Scan for the cell matching the given text and deliver its (X, Y) coordinate at center. 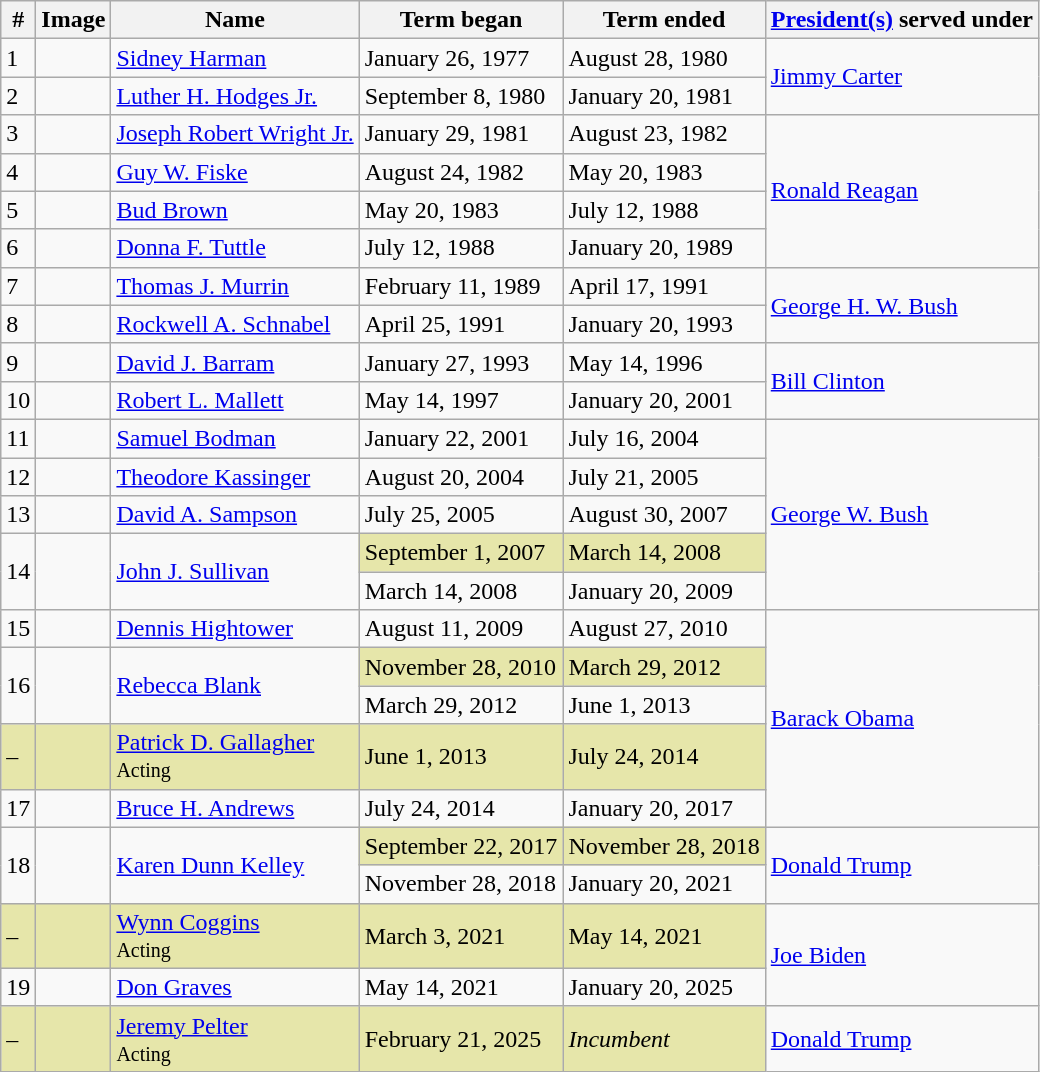
17 (18, 808)
Term ended (664, 20)
Luther H. Hodges Jr. (235, 96)
2 (18, 96)
January 22, 2001 (461, 438)
Term began (461, 20)
7 (18, 286)
John J. Sullivan (235, 572)
Karen Dunn Kelley (235, 865)
6 (18, 248)
August 28, 1980 (664, 58)
January 20, 1993 (664, 324)
13 (18, 515)
Rockwell A. Schnabel (235, 324)
January 20, 2001 (664, 400)
July 25, 2005 (461, 515)
Patrick D. GallagherActing (235, 756)
Dennis Hightower (235, 629)
Thomas J. Murrin (235, 286)
January 20, 2021 (664, 884)
Sidney Harman (235, 58)
January 29, 1981 (461, 134)
February 11, 1989 (461, 286)
11 (18, 438)
March 3, 2021 (461, 936)
January 27, 1993 (461, 362)
10 (18, 400)
August 20, 2004 (461, 477)
Jeremy PelterActing (235, 1038)
January 26, 1977 (461, 58)
May 14, 1997 (461, 400)
Image (74, 20)
Wynn CogginsActing (235, 936)
Robert L. Mallett (235, 400)
12 (18, 477)
Don Graves (235, 987)
Barack Obama (902, 718)
Bruce H. Andrews (235, 808)
August 30, 2007 (664, 515)
18 (18, 865)
4 (18, 172)
Theodore Kassinger (235, 477)
President(s) served under (902, 20)
David J. Barram (235, 362)
19 (18, 987)
3 (18, 134)
January 20, 1989 (664, 248)
January 20, 2017 (664, 808)
Donna F. Tuttle (235, 248)
15 (18, 629)
8 (18, 324)
Joseph Robert Wright Jr. (235, 134)
# (18, 20)
Rebecca Blank (235, 686)
January 20, 1981 (664, 96)
September 22, 2017 (461, 846)
5 (18, 210)
Joe Biden (902, 954)
July 21, 2005 (664, 477)
January 20, 2025 (664, 987)
David A. Sampson (235, 515)
August 27, 2010 (664, 629)
George W. Bush (902, 514)
September 8, 1980 (461, 96)
April 25, 1991 (461, 324)
Name (235, 20)
July 16, 2004 (664, 438)
November 28, 2010 (461, 667)
Incumbent (664, 1038)
August 24, 1982 (461, 172)
1 (18, 58)
August 23, 1982 (664, 134)
Bud Brown (235, 210)
9 (18, 362)
January 20, 2009 (664, 591)
April 17, 1991 (664, 286)
Bill Clinton (902, 381)
Guy W. Fiske (235, 172)
May 14, 1996 (664, 362)
February 21, 2025 (461, 1038)
August 11, 2009 (461, 629)
Ronald Reagan (902, 191)
Jimmy Carter (902, 77)
14 (18, 572)
16 (18, 686)
George H. W. Bush (902, 305)
Samuel Bodman (235, 438)
September 1, 2007 (461, 553)
